Find where the given text appears and provide that cell's center as (x, y) coordinate. 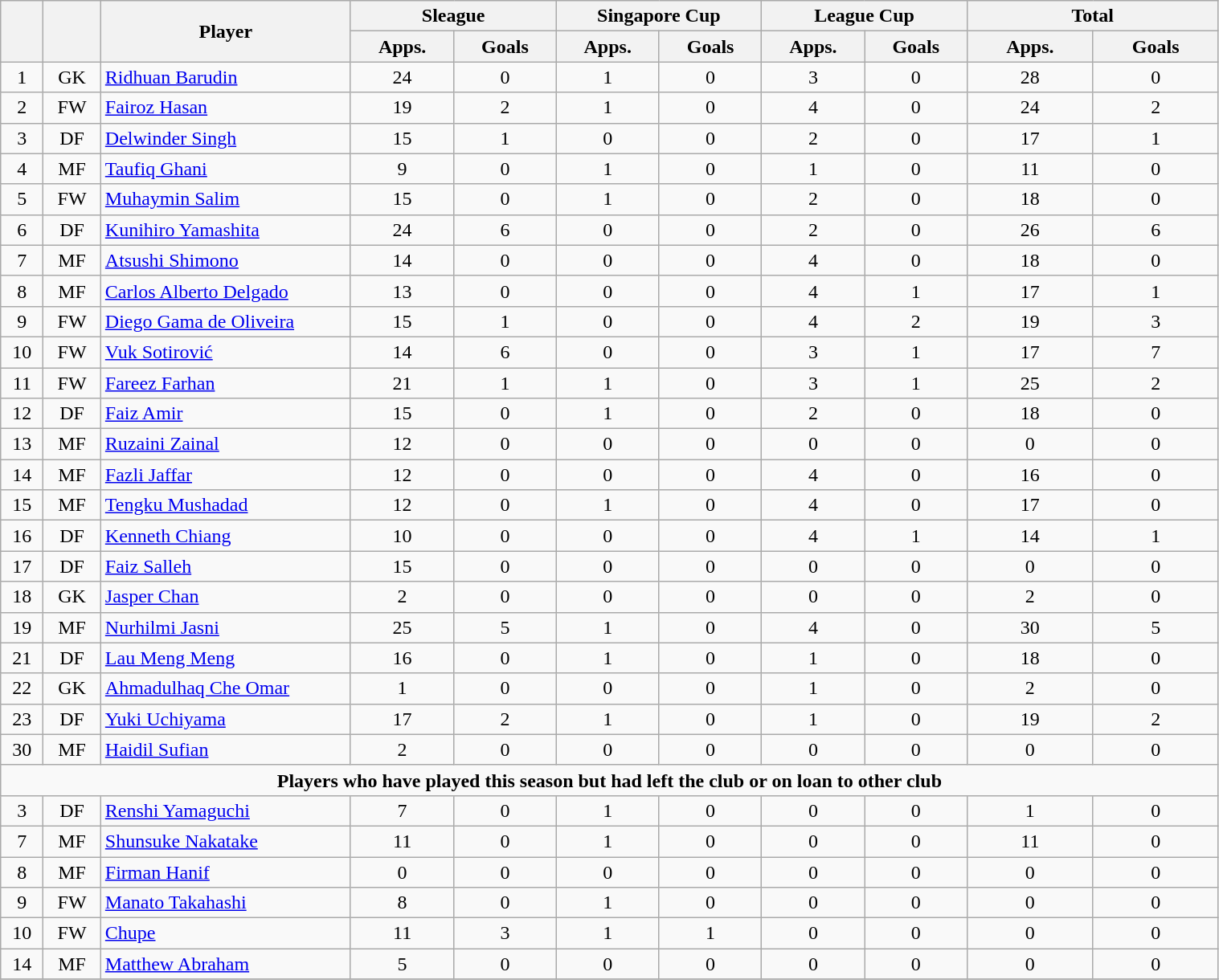
League Cup (865, 16)
Total (1093, 16)
Yuki Uchiyama (225, 719)
Haidil Sufian (225, 749)
Jasper Chan (225, 597)
Faiz Amir (225, 414)
Vuk Sotirović (225, 352)
Players who have played this season but had left the club or on loan to other club (609, 780)
Diego Gama de Oliveira (225, 321)
22 (22, 688)
Muhaymin Salim (225, 199)
Tengku Mushadad (225, 505)
Manato Takahashi (225, 903)
Matthew Abraham (225, 964)
Ruzaini Zainal (225, 444)
Renshi Yamaguchi (225, 811)
Ridhuan Barudin (225, 77)
Lau Meng Meng (225, 658)
Taufiq Ghani (225, 169)
Fazli Jaffar (225, 475)
Atsushi Shimono (225, 260)
Fareez Farhan (225, 383)
Player (225, 31)
23 (22, 719)
28 (1030, 77)
Nurhilmi Jasni (225, 627)
Firman Hanif (225, 872)
Carlos Alberto Delgado (225, 291)
Faiz Salleh (225, 566)
Ahmadulhaq Che Omar (225, 688)
Fairoz Hasan (225, 108)
Singapore Cup (659, 16)
26 (1030, 230)
Chupe (225, 933)
Kenneth Chiang (225, 536)
Sleague (453, 16)
Kunihiro Yamashita (225, 230)
Delwinder Singh (225, 138)
Shunsuke Nakatake (225, 841)
